Extract the [x, y] coordinate from the center of the cell holding the provided text.  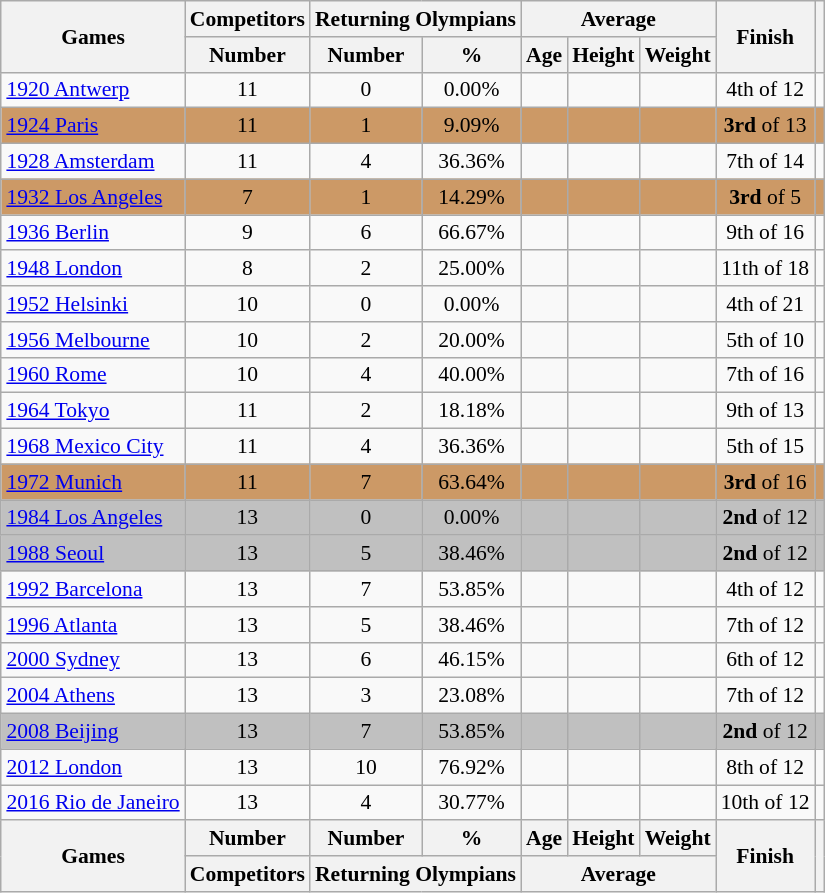
1924 Paris [92, 126]
3rd of 16 [766, 482]
9 [248, 233]
46.15% [472, 660]
8 [248, 269]
11th of 18 [766, 269]
5th of 10 [766, 340]
1948 London [92, 269]
40.00% [472, 375]
5th of 15 [766, 447]
1988 Seoul [92, 554]
2016 Rio de Janeiro [92, 803]
14.29% [472, 197]
2000 Sydney [92, 660]
30.77% [472, 803]
1996 Atlanta [92, 625]
1920 Antwerp [92, 90]
1956 Melbourne [92, 340]
1932 Los Angeles [92, 197]
66.67% [472, 233]
1984 Los Angeles [92, 518]
8th of 12 [766, 767]
2004 Athens [92, 696]
3 [366, 696]
4th of 21 [766, 304]
23.08% [472, 696]
1936 Berlin [92, 233]
2008 Beijing [92, 732]
2012 London [92, 767]
9.09% [472, 126]
1992 Barcelona [92, 589]
1972 Munich [92, 482]
7th of 16 [766, 375]
7th of 14 [766, 162]
1968 Mexico City [92, 447]
1928 Amsterdam [92, 162]
3rd of 13 [766, 126]
1952 Helsinki [92, 304]
18.18% [472, 411]
63.64% [472, 482]
3rd of 5 [766, 197]
10th of 12 [766, 803]
1960 Rome [92, 375]
6th of 12 [766, 660]
76.92% [472, 767]
25.00% [472, 269]
9th of 13 [766, 411]
20.00% [472, 340]
9th of 16 [766, 233]
1964 Tokyo [92, 411]
